Extract the (X, Y) coordinate from the center of the cell holding the provided text.  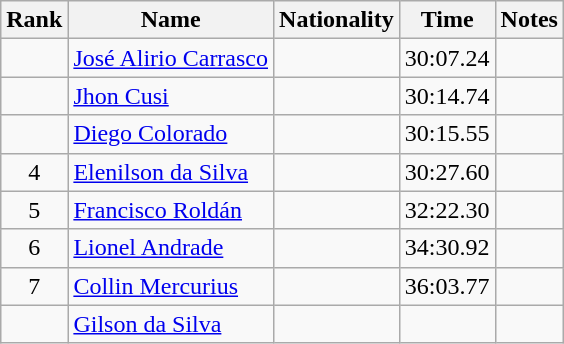
Collin Mercurius (171, 286)
6 (34, 248)
Elenilson da Silva (171, 172)
34:30.92 (447, 248)
36:03.77 (447, 286)
5 (34, 210)
Francisco Roldán (171, 210)
7 (34, 286)
30:07.24 (447, 58)
30:27.60 (447, 172)
Notes (529, 20)
Time (447, 20)
32:22.30 (447, 210)
Name (171, 20)
4 (34, 172)
Lionel Andrade (171, 248)
Gilson da Silva (171, 324)
Nationality (337, 20)
30:15.55 (447, 134)
30:14.74 (447, 96)
José Alirio Carrasco (171, 58)
Diego Colorado (171, 134)
Rank (34, 20)
Jhon Cusi (171, 96)
